Return [x, y] of the center of cell containing provided text 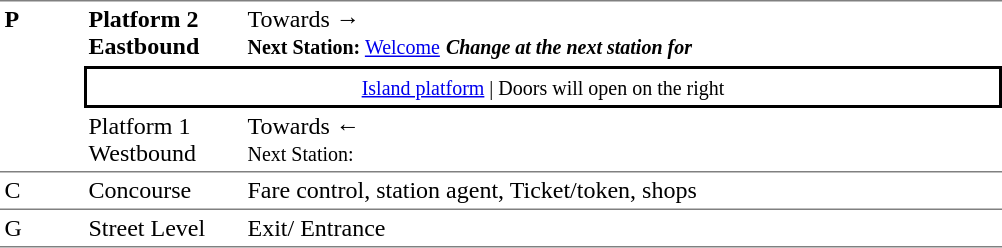
Exit/ Entrance [622, 229]
G [42, 229]
Street Level [164, 229]
Towards ← Next Station: [622, 140]
Platform 1Westbound [164, 140]
Island platform | Doors will open on the right [543, 87]
Platform 2Eastbound [164, 33]
P [42, 86]
C [42, 191]
Fare control, station agent, Ticket/token, shops [622, 191]
Towards → Next Station: Welcome Change at the next station for [622, 33]
Concourse [164, 191]
